Scan for the cell matching the given text and deliver its (x, y) coordinate at center. 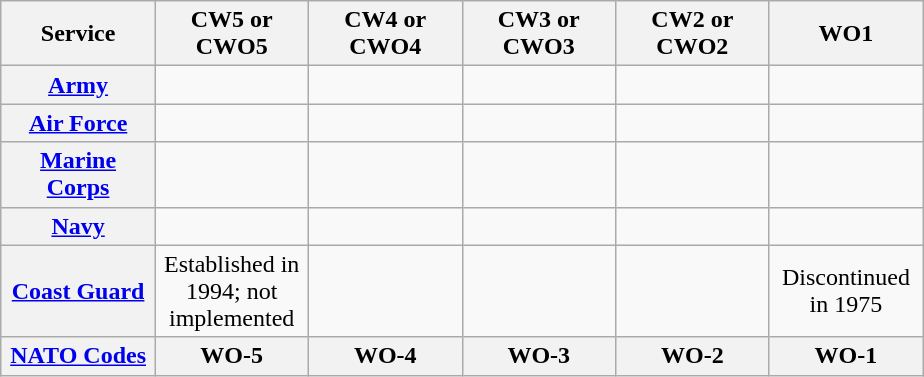
Coast Guard (78, 291)
Marine Corps (78, 174)
WO1 (846, 34)
Service (78, 34)
WO-1 (846, 356)
Established in 1994; not implemented (232, 291)
Navy (78, 226)
CW5 or CWO5 (232, 34)
WO-5 (232, 356)
CW2 or CWO2 (693, 34)
Air Force (78, 123)
Army (78, 85)
Discontinued in 1975 (846, 291)
NATO Codes (78, 356)
CW4 or CWO4 (385, 34)
CW3 or CWO3 (539, 34)
WO-4 (385, 356)
WO-2 (693, 356)
WO-3 (539, 356)
